Capture the cell that displays the provided text and extract its [X, Y] central coordinate. 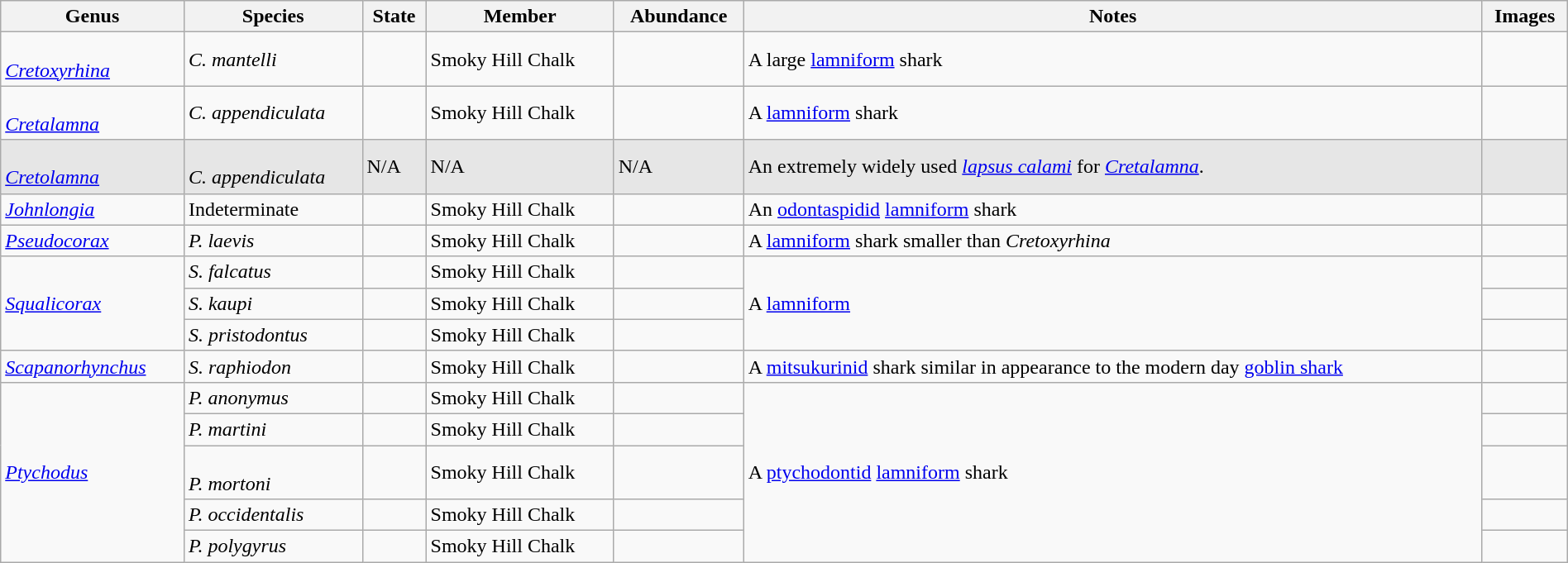
Squalicorax [93, 303]
Pseudocorax [93, 241]
S. raphiodon [273, 366]
Scapanorhynchus [93, 366]
Genus [93, 17]
Species [273, 17]
P. laevis [273, 241]
Indeterminate [273, 209]
S. falcatus [273, 272]
A lamniform [1113, 303]
S. kaupi [273, 303]
P. polygyrus [273, 546]
C. mantelli [273, 60]
P. martini [273, 429]
Cretolamna [93, 167]
A lamniform shark smaller than Cretoxyrhina [1113, 241]
S. pristodontus [273, 335]
A mitsukurinid shark similar in appearance to the modern day goblin shark [1113, 366]
Ptychodus [93, 471]
Johnlongia [93, 209]
A large lamniform shark [1113, 60]
Member [519, 17]
P. occidentalis [273, 515]
P. mortoni [273, 471]
An odontaspidid lamniform shark [1113, 209]
Cretalamna [93, 112]
Notes [1113, 17]
A lamniform shark [1113, 112]
State [394, 17]
A ptychodontid lamniform shark [1113, 471]
Abundance [678, 17]
P. anonymus [273, 398]
Cretoxyrhina [93, 60]
Images [1525, 17]
An extremely widely used lapsus calami for Cretalamna. [1113, 167]
